Detect which cell encompasses the target text, then output its (x, y) center coordinate. 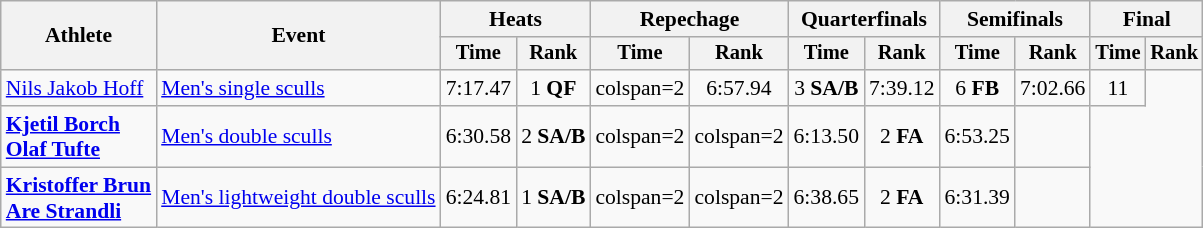
2 SA/B (553, 136)
6:24.81 (478, 198)
1 QF (553, 88)
7:17.47 (478, 88)
Repechage (689, 19)
6:53.25 (976, 136)
7:39.12 (902, 88)
Nils Jakob Hoff (78, 88)
11 (1118, 88)
Men's double sculls (298, 136)
Heats (516, 19)
6:57.94 (738, 88)
6 FB (976, 88)
6:30.58 (478, 136)
6:13.50 (826, 136)
Kjetil BorchOlaf Tufte (78, 136)
7:02.66 (1052, 88)
Athlete (78, 36)
Kristoffer BrunAre Strandli (78, 198)
Men's single sculls (298, 88)
3 SA/B (826, 88)
Event (298, 36)
Semifinals (1014, 19)
Quarterfinals (864, 19)
1 SA/B (553, 198)
6:38.65 (826, 198)
Men's lightweight double sculls (298, 198)
6:31.39 (976, 198)
Final (1146, 19)
